Provide the [x, y] coordinate of the cell's center where the given text is located.  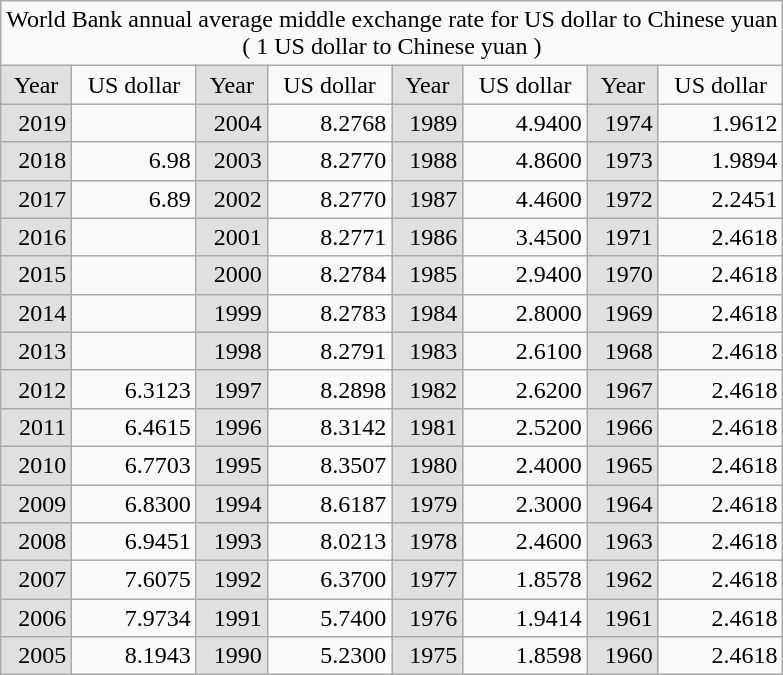
6.4615 [134, 427]
2011 [36, 427]
2005 [36, 656]
5.2300 [330, 656]
1.8598 [526, 656]
2012 [36, 389]
2006 [36, 618]
2018 [36, 161]
6.3123 [134, 389]
1962 [622, 580]
1994 [232, 503]
1985 [428, 275]
2001 [232, 237]
2007 [36, 580]
1965 [622, 465]
1.9612 [720, 123]
1969 [622, 313]
1983 [428, 351]
2002 [232, 199]
1992 [232, 580]
8.2791 [330, 351]
2004 [232, 123]
1984 [428, 313]
7.9734 [134, 618]
1961 [622, 618]
1.9894 [720, 161]
8.1943 [134, 656]
1971 [622, 237]
8.3507 [330, 465]
1.8578 [526, 580]
1966 [622, 427]
8.2771 [330, 237]
6.7703 [134, 465]
8.0213 [330, 542]
1989 [428, 123]
2015 [36, 275]
4.9400 [526, 123]
1973 [622, 161]
2008 [36, 542]
3.4500 [526, 237]
2.4000 [526, 465]
8.2783 [330, 313]
8.2898 [330, 389]
2019 [36, 123]
2017 [36, 199]
4.4600 [526, 199]
2010 [36, 465]
1964 [622, 503]
1993 [232, 542]
6.9451 [134, 542]
6.98 [134, 161]
1.9414 [526, 618]
2.2451 [720, 199]
2003 [232, 161]
2014 [36, 313]
1988 [428, 161]
5.7400 [330, 618]
2.6200 [526, 389]
8.3142 [330, 427]
2.8000 [526, 313]
1991 [232, 618]
1986 [428, 237]
8.6187 [330, 503]
1972 [622, 199]
1968 [622, 351]
1960 [622, 656]
2009 [36, 503]
1997 [232, 389]
1998 [232, 351]
2.4600 [526, 542]
8.2768 [330, 123]
2016 [36, 237]
2000 [232, 275]
1980 [428, 465]
6.3700 [330, 580]
1963 [622, 542]
1982 [428, 389]
2.3000 [526, 503]
1981 [428, 427]
1999 [232, 313]
1996 [232, 427]
World Bank annual average middle exchange rate for US dollar to Chinese yuan( 1 US dollar to Chinese yuan ) [392, 34]
1987 [428, 199]
1995 [232, 465]
2.5200 [526, 427]
1977 [428, 580]
1967 [622, 389]
4.8600 [526, 161]
1975 [428, 656]
1976 [428, 618]
1974 [622, 123]
1970 [622, 275]
1978 [428, 542]
1990 [232, 656]
7.6075 [134, 580]
6.8300 [134, 503]
2.9400 [526, 275]
8.2784 [330, 275]
6.89 [134, 199]
2013 [36, 351]
1979 [428, 503]
2.6100 [526, 351]
